For the text-containing cell, return its midpoint in [x, y] coordinate format. 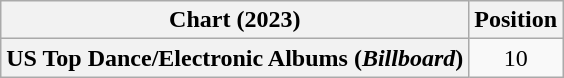
Position [516, 20]
US Top Dance/Electronic Albums (Billboard) [235, 58]
Chart (2023) [235, 20]
10 [516, 58]
